From the cell containing the given text, extract its center point as (x, y) coordinate. 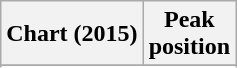
Chart (2015) (72, 34)
Peak position (189, 34)
